Provide the (X, Y) coordinate of the cell's center where the given text is located.  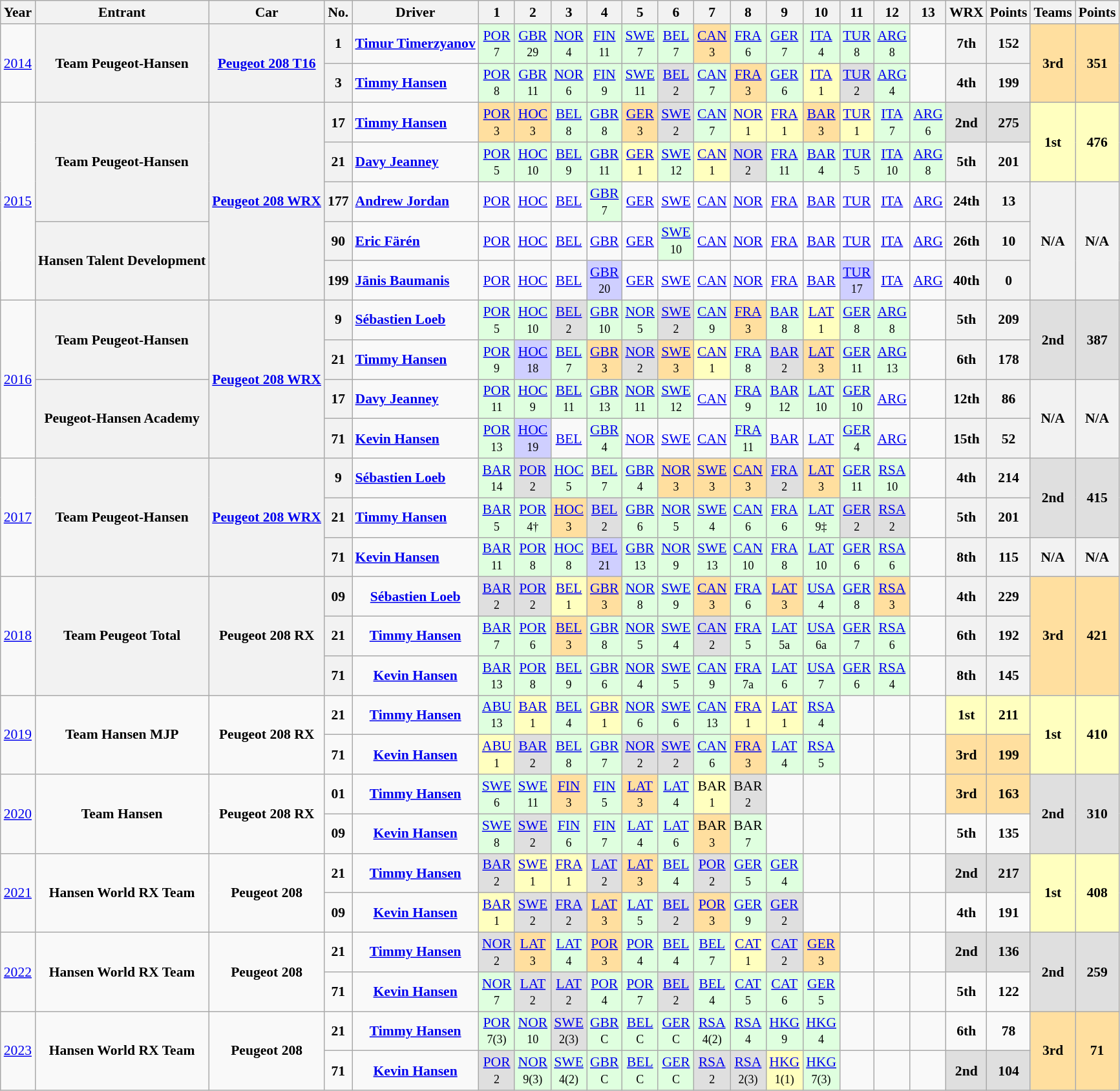
Year (18, 12)
Driver (416, 12)
Andrew Jordan (416, 202)
136 (1009, 953)
2 (533, 12)
2022 (18, 972)
191 (1009, 913)
476 (1097, 142)
214 (1009, 478)
2016 (18, 379)
BAR4 (821, 162)
BAR5 (497, 517)
8 (748, 12)
WRX (967, 12)
NOR11 (640, 399)
SWE8 (497, 834)
POR7(3) (497, 1032)
SWE4(2) (569, 1070)
GER10 (857, 399)
178 (1009, 359)
TUR8 (857, 44)
FIN5 (605, 794)
ITA10 (892, 162)
RSA5 (821, 755)
Car (266, 12)
410 (1097, 735)
NOR3 (676, 478)
LAT5 (640, 913)
CAT6 (785, 991)
ITA7 (892, 123)
310 (1097, 814)
Teams (1052, 12)
GBR10 (605, 321)
ITA4 (821, 44)
CAN10 (748, 557)
ARG6 (928, 123)
USA4 (821, 597)
LAT (821, 438)
Peugeot 208 T16 (266, 63)
Entrant (122, 12)
86 (1009, 399)
2020 (18, 814)
BAR13 (497, 676)
2021 (18, 893)
BEL1 (569, 597)
SWE2(3) (569, 1032)
HOC18 (533, 359)
40th (967, 281)
26th (967, 240)
GER9 (748, 913)
HOC8 (569, 557)
Eric Färén (416, 240)
2019 (18, 735)
FIN6 (569, 834)
FRA5 (748, 636)
FIN9 (605, 83)
GBR20 (605, 281)
387 (1097, 340)
ITA1 (821, 83)
217 (1009, 873)
SWE1 (533, 873)
LAT9‡ (821, 517)
209 (1009, 321)
BEL3 (569, 636)
Jānis Baumanis (416, 281)
ABU1 (497, 755)
NOR9 (676, 557)
ARG4 (892, 83)
SWE9 (676, 597)
Peugeot-Hansen Academy (122, 419)
145 (1009, 676)
5 (640, 12)
BEL11 (569, 399)
177 (339, 202)
HOC5 (569, 478)
TUR1 (857, 123)
259 (1097, 972)
2015 (18, 202)
HOC19 (533, 438)
RSA3 (892, 597)
115 (1009, 557)
12 (892, 12)
NOR1 (748, 123)
BAR11 (497, 557)
24th (967, 202)
HKG1(1) (785, 1070)
POR11 (497, 399)
2017 (18, 517)
192 (1009, 636)
15th (967, 438)
HOC9 (533, 399)
4 (605, 12)
0 (1009, 281)
7 (712, 12)
Timur Timerzyanov (416, 44)
NOR8 (640, 597)
GER1 (640, 162)
01 (339, 794)
RSA4(2) (712, 1032)
FIN11 (605, 44)
2018 (18, 636)
122 (1009, 991)
152 (1009, 44)
RSA2(3) (748, 1070)
78 (1009, 1032)
CAN2 (712, 636)
USA7 (821, 676)
211 (1009, 715)
12th (967, 399)
Hansen Talent Development (122, 260)
POR4† (533, 517)
135 (1009, 834)
RSA10 (892, 478)
BAR14 (497, 478)
POR9 (497, 359)
SWE5 (676, 676)
CAT2 (785, 953)
229 (1009, 597)
CAN13 (712, 715)
FRA7a (748, 676)
90 (339, 240)
6 (676, 12)
GBR29 (533, 44)
7th (967, 44)
TUR5 (857, 162)
351 (1097, 63)
421 (1097, 636)
TUR17 (857, 281)
GBR (605, 240)
No. (339, 12)
Team Peugeot Total (122, 636)
TUR2 (857, 83)
275 (1009, 123)
FIN3 (569, 794)
BAR8 (785, 321)
SWE10 (676, 240)
11 (857, 12)
ARG13 (892, 359)
ABU13 (497, 715)
HKG7(3) (821, 1070)
HKG9 (785, 1032)
NOR7 (497, 991)
408 (1097, 893)
FIN7 (605, 834)
Team Hansen MJP (122, 735)
BAR12 (785, 399)
NOR9(3) (533, 1070)
SWE7 (640, 44)
52 (1009, 438)
CAT5 (748, 991)
LAT5a (785, 636)
NOR10 (533, 1032)
HKG4 (821, 1032)
2014 (18, 63)
Team Hansen (122, 814)
BEL21 (605, 557)
POR6 (533, 636)
CAT1 (748, 953)
2023 (18, 1051)
POR13 (497, 438)
GBR1 (605, 715)
USA6a (821, 636)
FRA9 (748, 399)
104 (1009, 1070)
163 (1009, 794)
415 (1097, 498)
SWE13 (712, 557)
